From the cell containing the given text, extract its center point as (x, y) coordinate. 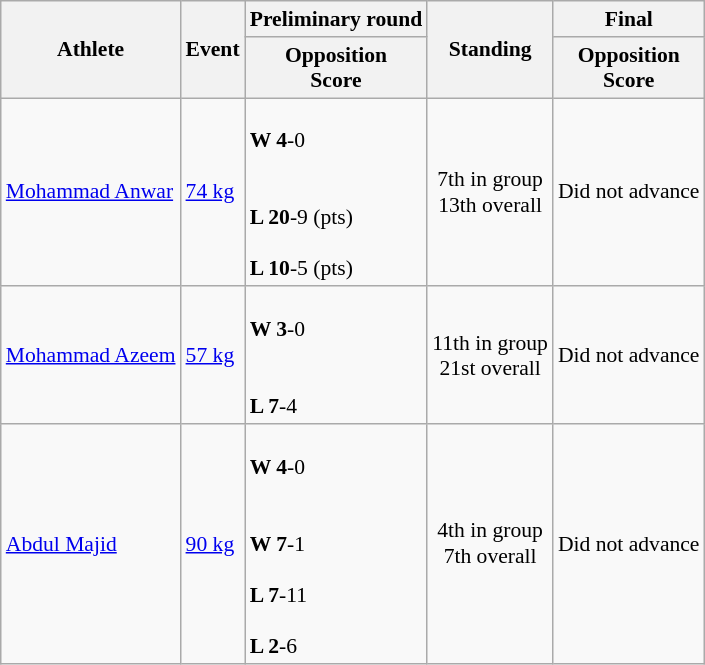
74 kg (213, 192)
Mohammad Anwar (91, 192)
Final (629, 19)
Mohammad Azeem (91, 356)
W 3-0L 7-4 (336, 356)
4th in group7th overall (490, 544)
Event (213, 50)
W 4-0W 7-1 L 7-11 L 2-6 (336, 544)
W 4-0L 20-9 (pts) L 10-5 (pts) (336, 192)
11th in group21st overall (490, 356)
90 kg (213, 544)
Athlete (91, 50)
57 kg (213, 356)
Abdul Majid (91, 544)
Preliminary round (336, 19)
Standing (490, 50)
7th in group13th overall (490, 192)
